Detect which cell encompasses the target text, then output its (X, Y) center coordinate. 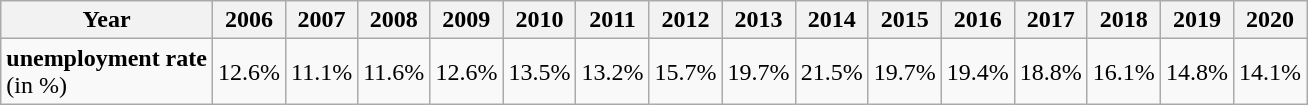
2007 (322, 20)
2008 (394, 20)
2016 (978, 20)
2012 (686, 20)
13.5% (540, 72)
11.6% (394, 72)
2009 (466, 20)
Year (107, 20)
2017 (1050, 20)
14.8% (1196, 72)
2010 (540, 20)
14.1% (1270, 72)
unemployment rate(in %) (107, 72)
11.1% (322, 72)
2019 (1196, 20)
13.2% (612, 72)
16.1% (1124, 72)
21.5% (832, 72)
15.7% (686, 72)
2018 (1124, 20)
2014 (832, 20)
19.4% (978, 72)
18.8% (1050, 72)
2013 (758, 20)
2020 (1270, 20)
2006 (248, 20)
2011 (612, 20)
2015 (904, 20)
